Provide the (X, Y) coordinate of the cell's center where the given text is located.  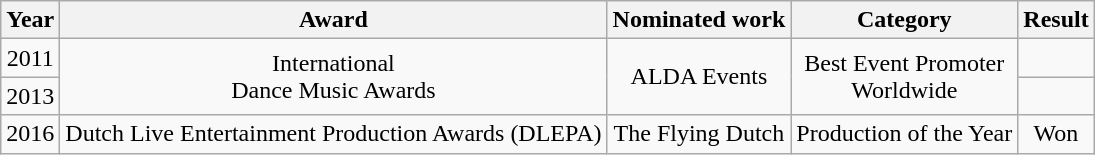
Dutch Live Entertainment Production Awards (DLEPA) (334, 134)
The Flying Dutch (699, 134)
Year (30, 20)
Nominated work (699, 20)
Best Event PromoterWorldwide (904, 77)
Result (1056, 20)
2011 (30, 58)
Award (334, 20)
Category (904, 20)
Won (1056, 134)
2016 (30, 134)
Production of the Year (904, 134)
2013 (30, 96)
ALDA Events (699, 77)
InternationalDance Music Awards (334, 77)
